Search for the cell housing the specified text and yield its (X, Y) center coordinate. 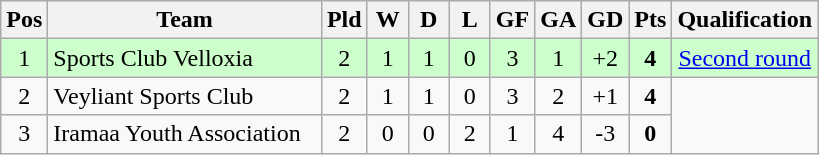
L (470, 20)
+2 (606, 58)
Second round (745, 58)
D (428, 20)
Pts (650, 20)
Iramaa Youth Association (185, 134)
Sports Club Velloxia (185, 58)
Veyliant Sports Club (185, 96)
+1 (606, 96)
Team (185, 20)
W (388, 20)
GA (558, 20)
GD (606, 20)
-3 (606, 134)
Pos (24, 20)
Pld (344, 20)
Qualification (745, 20)
GF (512, 20)
